Search for the cell housing the specified text and yield its [x, y] center coordinate. 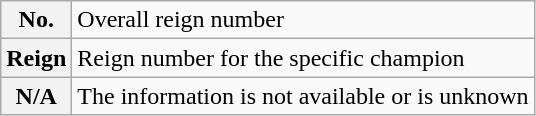
No. [36, 20]
Reign [36, 58]
Reign number for the specific champion [303, 58]
The information is not available or is unknown [303, 96]
Overall reign number [303, 20]
N/A [36, 96]
